Return [x, y] of the center of cell containing provided text 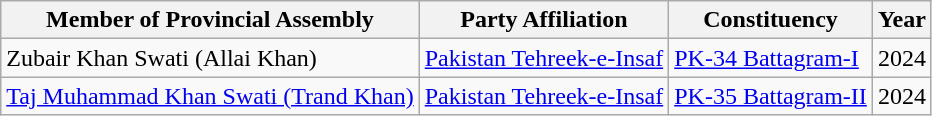
Taj Muhammad Khan Swati (Trand Khan) [210, 96]
Year [902, 20]
PK-34 Battagram-I [771, 58]
Member of Provincial Assembly [210, 20]
Party Affiliation [544, 20]
Constituency [771, 20]
Zubair Khan Swati (Allai Khan) [210, 58]
PK-35 Battagram-II [771, 96]
